Scan for the cell matching the given text and deliver its (X, Y) coordinate at center. 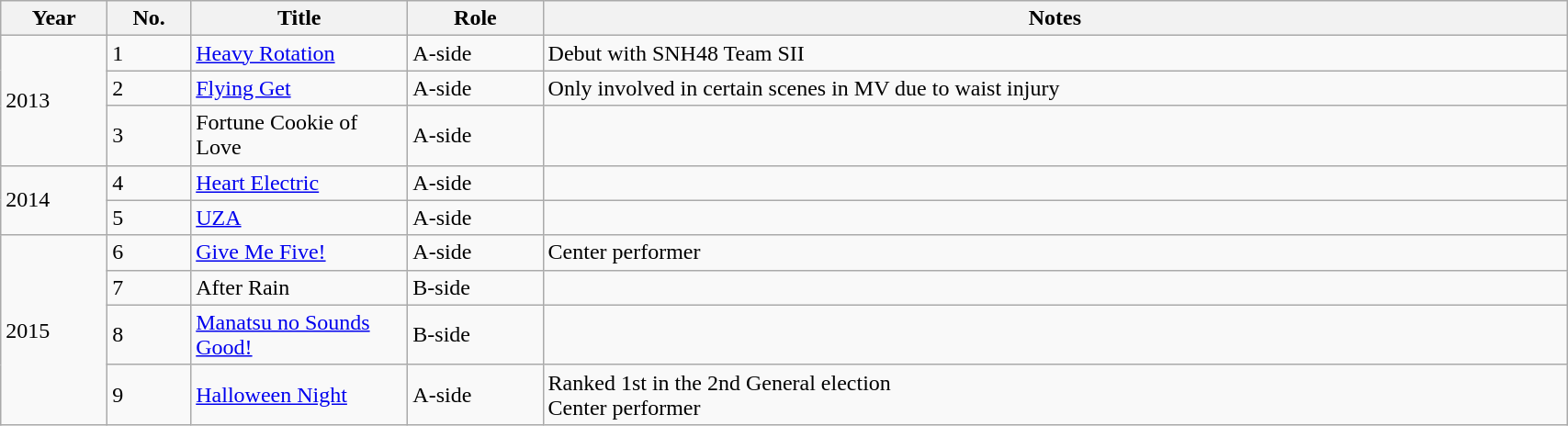
Fortune Cookie of Love (299, 136)
Flying Get (299, 88)
Heart Electric (299, 183)
Only involved in certain scenes in MV due to waist injury (1055, 88)
1 (149, 53)
3 (149, 136)
No. (149, 18)
5 (149, 218)
Give Me Five! (299, 252)
2014 (54, 200)
6 (149, 252)
After Rain (299, 287)
Title (299, 18)
Heavy Rotation (299, 53)
8 (149, 334)
2015 (54, 330)
7 (149, 287)
2 (149, 88)
Halloween Night (299, 395)
Role (476, 18)
Notes (1055, 18)
4 (149, 183)
Center performer (1055, 252)
9 (149, 395)
Ranked 1st in the 2nd General election Center performer (1055, 395)
Year (54, 18)
2013 (54, 101)
Debut with SNH48 Team SII (1055, 53)
Manatsu no Sounds Good! (299, 334)
UZA (299, 218)
